Scan for the cell matching the given text and deliver its [X, Y] coordinate at center. 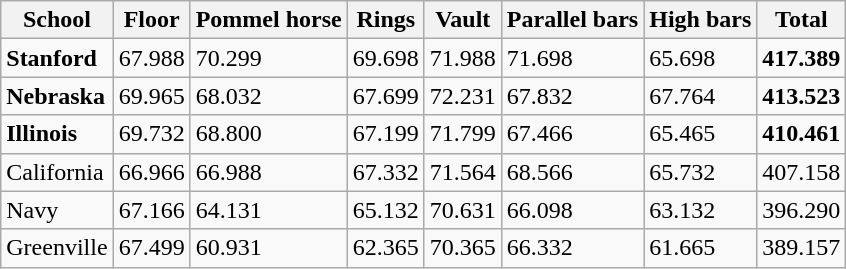
69.732 [152, 134]
66.098 [572, 210]
389.157 [802, 248]
417.389 [802, 58]
66.988 [268, 172]
67.199 [386, 134]
Navy [57, 210]
Nebraska [57, 96]
61.665 [700, 248]
67.332 [386, 172]
High bars [700, 20]
67.832 [572, 96]
Pommel horse [268, 20]
68.800 [268, 134]
Rings [386, 20]
70.365 [462, 248]
66.966 [152, 172]
68.566 [572, 172]
69.698 [386, 58]
65.132 [386, 210]
Vault [462, 20]
70.299 [268, 58]
71.799 [462, 134]
64.131 [268, 210]
413.523 [802, 96]
67.699 [386, 96]
Greenville [57, 248]
Stanford [57, 58]
60.931 [268, 248]
71.564 [462, 172]
School [57, 20]
410.461 [802, 134]
California [57, 172]
Illinois [57, 134]
71.988 [462, 58]
396.290 [802, 210]
65.465 [700, 134]
66.332 [572, 248]
72.231 [462, 96]
65.698 [700, 58]
67.499 [152, 248]
Floor [152, 20]
67.166 [152, 210]
71.698 [572, 58]
70.631 [462, 210]
68.032 [268, 96]
63.132 [700, 210]
67.988 [152, 58]
62.365 [386, 248]
69.965 [152, 96]
65.732 [700, 172]
407.158 [802, 172]
67.466 [572, 134]
67.764 [700, 96]
Total [802, 20]
Parallel bars [572, 20]
